Detect which cell encompasses the target text, then output its (X, Y) center coordinate. 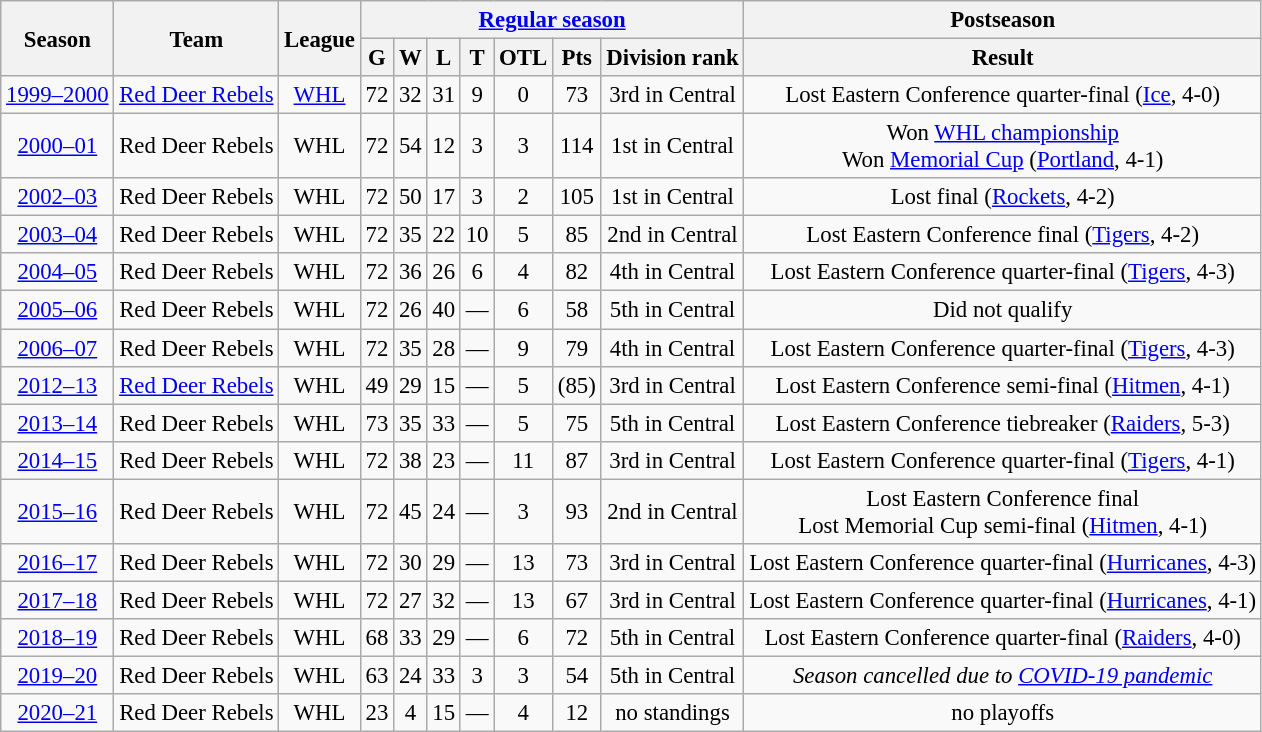
Postseason (1002, 20)
Pts (576, 58)
Did not qualify (1002, 310)
T (476, 58)
Won WHL championshipWon Memorial Cup (Portland, 4-1) (1002, 146)
40 (444, 310)
1999–2000 (58, 95)
Team (196, 38)
Season (58, 38)
67 (576, 600)
68 (376, 638)
85 (576, 235)
Lost Eastern Conference quarter-final (Tigers, 4-1) (1002, 460)
OTL (524, 58)
2005–06 (58, 310)
2002–03 (58, 197)
W (410, 58)
no standings (672, 713)
League (320, 38)
105 (576, 197)
10 (476, 235)
22 (444, 235)
38 (410, 460)
2012–13 (58, 385)
L (444, 58)
2019–20 (58, 675)
87 (576, 460)
Lost Eastern Conference quarter-final (Hurricanes, 4-1) (1002, 600)
no playoffs (1002, 713)
2000–01 (58, 146)
2020–21 (58, 713)
Lost Eastern Conference tiebreaker (Raiders, 5-3) (1002, 423)
2015–16 (58, 512)
49 (376, 385)
2004–05 (58, 273)
2006–07 (58, 348)
Lost Eastern Conference quarter-final (Hurricanes, 4-3) (1002, 563)
Lost Eastern Conference quarter-final (Raiders, 4-0) (1002, 638)
2014–15 (58, 460)
Regular season (552, 20)
2016–17 (58, 563)
2017–18 (58, 600)
82 (576, 273)
Lost final (Rockets, 4-2) (1002, 197)
114 (576, 146)
Result (1002, 58)
Lost Eastern Conference final (Tigers, 4-2) (1002, 235)
0 (524, 95)
2013–14 (58, 423)
27 (410, 600)
Division rank (672, 58)
Lost Eastern Conference finalLost Memorial Cup semi-final (Hitmen, 4-1) (1002, 512)
79 (576, 348)
Lost Eastern Conference semi-final (Hitmen, 4-1) (1002, 385)
G (376, 58)
(85) (576, 385)
45 (410, 512)
Lost Eastern Conference quarter-final (Ice, 4-0) (1002, 95)
75 (576, 423)
63 (376, 675)
17 (444, 197)
58 (576, 310)
31 (444, 95)
Season cancelled due to COVID-19 pandemic (1002, 675)
11 (524, 460)
30 (410, 563)
36 (410, 273)
93 (576, 512)
50 (410, 197)
28 (444, 348)
2 (524, 197)
2018–19 (58, 638)
2003–04 (58, 235)
